Scan for the cell matching the given text and deliver its [x, y] coordinate at center. 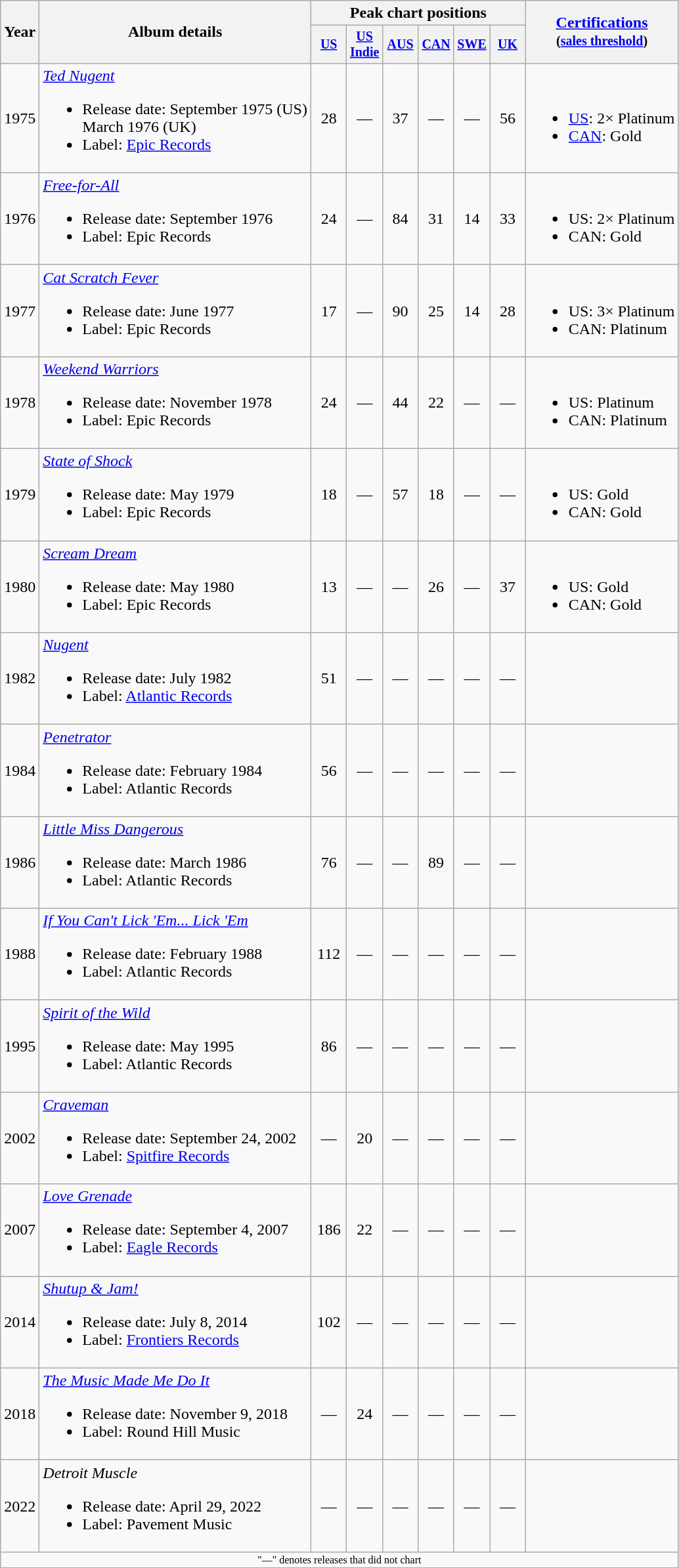
AUS [400, 45]
Detroit MuscleRelease date: April 29, 2022Label: Pavement Music [175, 1506]
86 [328, 1046]
31 [436, 219]
US: 3× PlatinumCAN: Platinum [602, 310]
1975 [20, 118]
Year [20, 32]
1979 [20, 495]
2022 [20, 1506]
2007 [20, 1230]
Peak chart positions [418, 13]
17 [328, 310]
84 [400, 219]
2002 [20, 1138]
102 [328, 1322]
26 [436, 587]
1995 [20, 1046]
1978 [20, 402]
20 [364, 1138]
112 [328, 954]
Love GrenadeRelease date: September 4, 2007Label: Eagle Records [175, 1230]
76 [328, 862]
If You Can't Lick 'Em... Lick 'EmRelease date: February 1988Label: Atlantic Records [175, 954]
57 [400, 495]
Weekend WarriorsRelease date: November 1978Label: Epic Records [175, 402]
Ted NugentRelease date: September 1975 (US)March 1976 (UK)Label: Epic Records [175, 118]
UK [508, 45]
89 [436, 862]
90 [400, 310]
13 [328, 587]
US: PlatinumCAN: Platinum [602, 402]
Spirit of the WildRelease date: May 1995Label: Atlantic Records [175, 1046]
1986 [20, 862]
44 [400, 402]
Little Miss DangerousRelease date: March 1986Label: Atlantic Records [175, 862]
Free-for-AllRelease date: September 1976Label: Epic Records [175, 219]
1982 [20, 679]
51 [328, 679]
NugentRelease date: July 1982Label: Atlantic Records [175, 679]
CAN [436, 45]
Shutup & Jam!Release date: July 8, 2014Label: Frontiers Records [175, 1322]
US [328, 45]
33 [508, 219]
2018 [20, 1414]
25 [436, 310]
1976 [20, 219]
1984 [20, 771]
Scream DreamRelease date: May 1980Label: Epic Records [175, 587]
"—" denotes releases that did not chart [339, 1559]
CravemanRelease date: September 24, 2002Label: Spitfire Records [175, 1138]
Certifications(sales threshold) [602, 32]
1977 [20, 310]
1988 [20, 954]
The Music Made Me Do ItRelease date: November 9, 2018Label: Round Hill Music [175, 1414]
186 [328, 1230]
US Indie [364, 45]
Cat Scratch FeverRelease date: June 1977Label: Epic Records [175, 310]
SWE [471, 45]
1980 [20, 587]
State of ShockRelease date: May 1979Label: Epic Records [175, 495]
PenetratorRelease date: February 1984Label: Atlantic Records [175, 771]
Album details [175, 32]
2014 [20, 1322]
